From the cell containing the given text, extract its center point as [X, Y] coordinate. 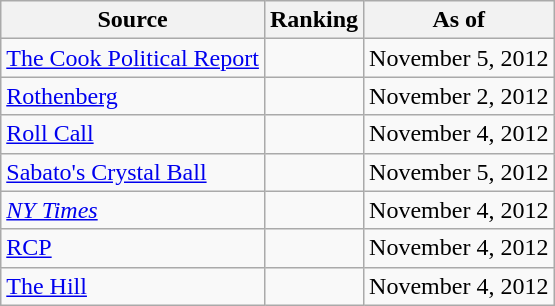
The Cook Political Report [133, 58]
RCP [133, 248]
Source [133, 20]
NY Times [133, 210]
Ranking [314, 20]
Roll Call [133, 134]
As of [459, 20]
The Hill [133, 286]
November 2, 2012 [459, 96]
Rothenberg [133, 96]
Sabato's Crystal Ball [133, 172]
